Pinpoint the cell where the given text exists, returning its (X, Y) midpoint coordinate. 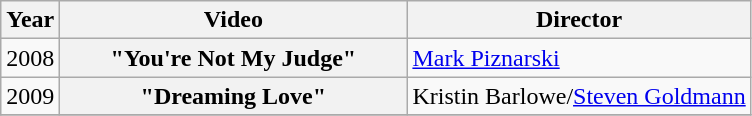
2008 (30, 58)
Year (30, 20)
"Dreaming Love" (234, 96)
Director (579, 20)
Mark Piznarski (579, 58)
2009 (30, 96)
Kristin Barlowe/Steven Goldmann (579, 96)
"You're Not My Judge" (234, 58)
Video (234, 20)
